Search for the cell housing the specified text and yield its [X, Y] center coordinate. 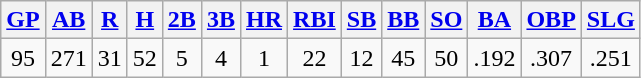
RBI [315, 20]
.251 [610, 58]
2B [182, 20]
.192 [494, 58]
1 [264, 58]
95 [23, 58]
3B [220, 20]
271 [68, 58]
H [144, 20]
OBP [551, 20]
50 [446, 58]
4 [220, 58]
SLG [610, 20]
AB [68, 20]
GP [23, 20]
BB [404, 20]
.307 [551, 58]
5 [182, 58]
R [110, 20]
52 [144, 58]
SO [446, 20]
45 [404, 58]
22 [315, 58]
SB [361, 20]
31 [110, 58]
BA [494, 20]
12 [361, 58]
HR [264, 20]
